Provide the [X, Y] coordinate of the cell's center where the given text is located.  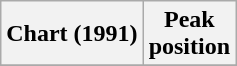
Peakposition [189, 34]
Chart (1991) [72, 34]
